From the cell containing the given text, extract its center point as (X, Y) coordinate. 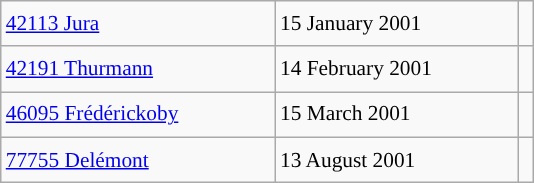
15 January 2001 (396, 24)
42113 Jura (138, 24)
46095 Frédérickoby (138, 114)
77755 Delémont (138, 160)
14 February 2001 (396, 68)
15 March 2001 (396, 114)
13 August 2001 (396, 160)
42191 Thurmann (138, 68)
